Locate the cell with the specified text and output its [X, Y] center coordinate. 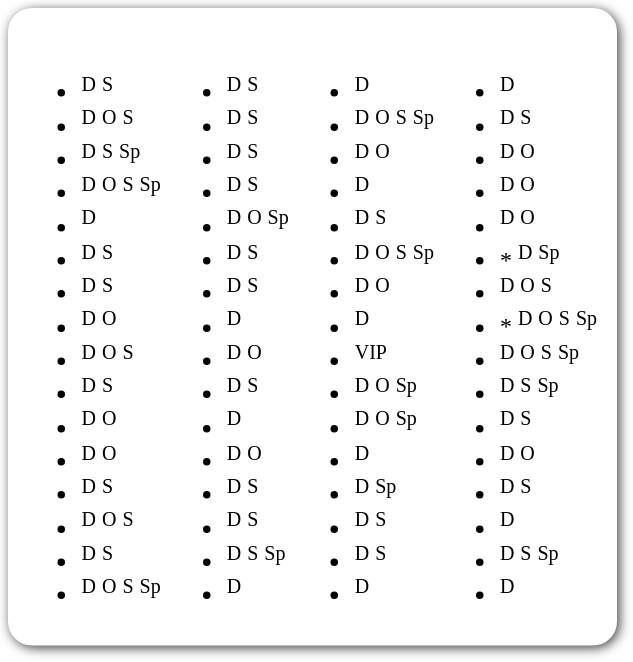
DD O S SpD ODD SD O S SpD ODVIPD O SpD O SpDD SpD SD SD [364, 327]
D SD SD SD SD O SpD SD SDD OD SDD OD SD SD S SpD [228, 327]
D SD O SD S SpD O S SpDD SD SD OD O SD SD OD OD SD O SD SD O S Sp [91, 327]
DD SD OD OD O* D SpD O S* D O S SpD O S SpD S SpD SD OD SDD S SpD [518, 327]
